For the text-containing cell, return its midpoint in (X, Y) coordinate format. 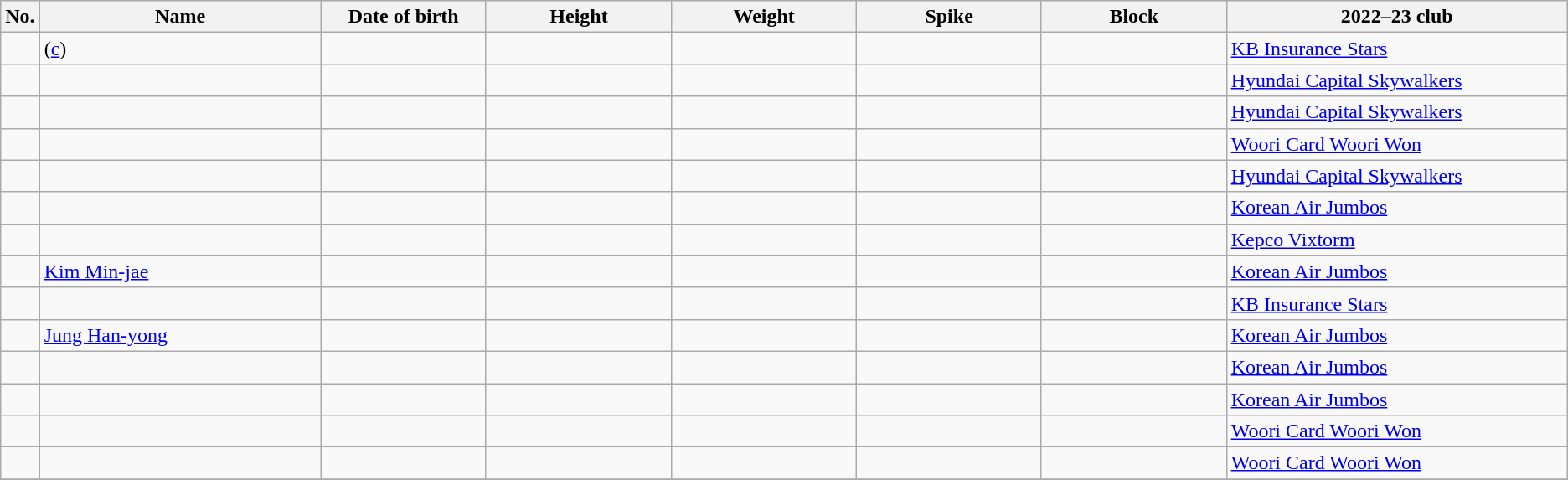
Block (1134, 17)
2022–23 club (1397, 17)
(c) (180, 49)
No. (20, 17)
Kim Min-jae (180, 271)
Spike (950, 17)
Kepco Vixtorm (1397, 240)
Jung Han-yong (180, 335)
Weight (764, 17)
Name (180, 17)
Date of birth (404, 17)
Height (578, 17)
